Return [X, Y] of the center of cell containing provided text 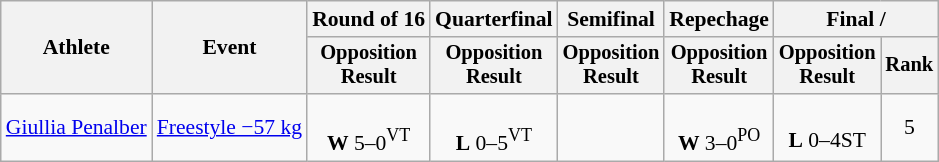
Repechage [719, 19]
Giullia Penalber [76, 128]
L 0–5VT [494, 128]
Event [230, 48]
W 5–0VT [368, 128]
Rank [909, 66]
Round of 16 [368, 19]
Semifinal [612, 19]
L 0–4ST [828, 128]
W 3–0PO [719, 128]
Athlete [76, 48]
5 [909, 128]
Freestyle −57 kg [230, 128]
Final / [856, 19]
Quarterfinal [494, 19]
